Find where the given text appears and provide that cell's center as [x, y] coordinate. 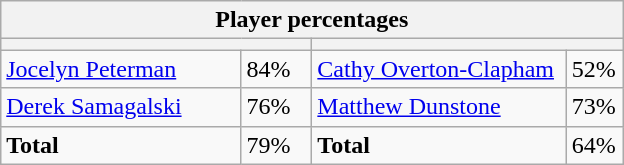
Cathy Overton-Clapham [439, 69]
73% [594, 107]
Matthew Dunstone [439, 107]
64% [594, 145]
84% [276, 69]
Derek Samagalski [121, 107]
79% [276, 145]
52% [594, 69]
Jocelyn Peterman [121, 69]
76% [276, 107]
Player percentages [312, 20]
